Provide the (X, Y) coordinate of the cell's center where the given text is located.  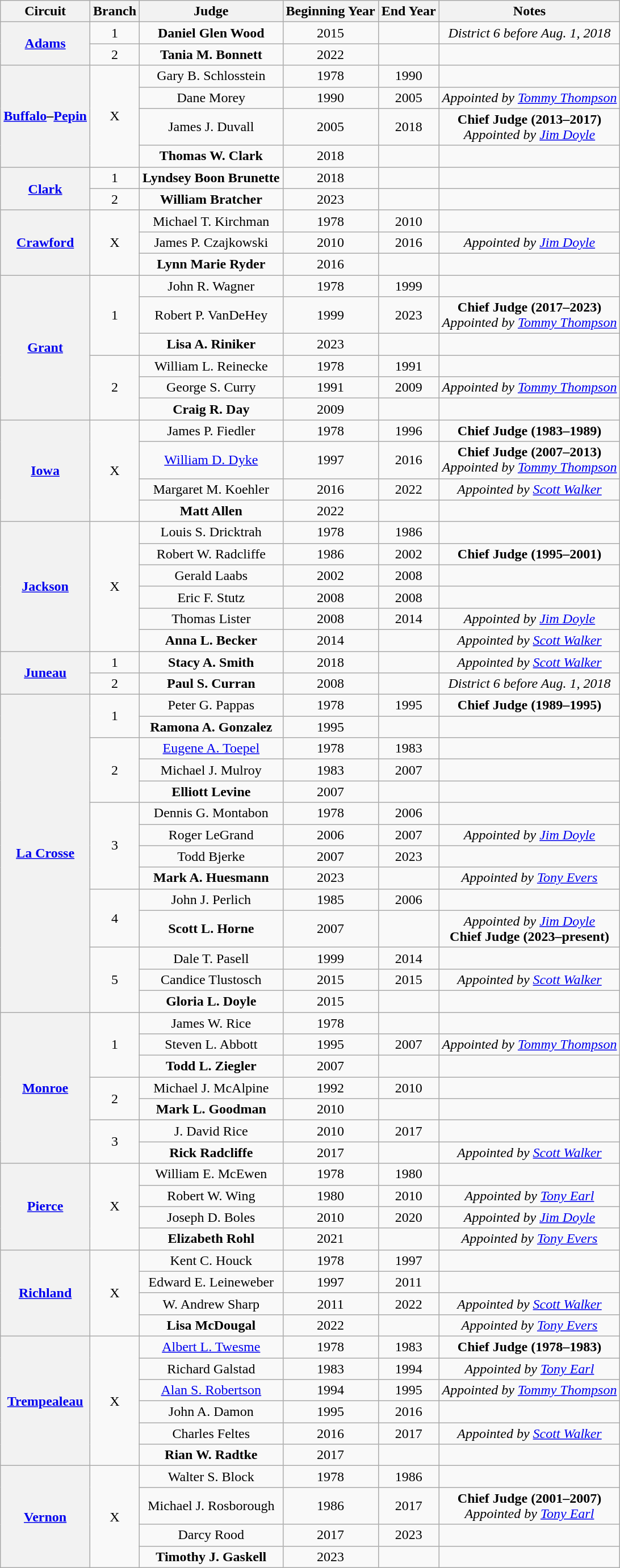
Daniel Glen Wood (211, 33)
Timothy J. Gaskell (211, 1557)
Chief Judge (2007–2013)Appointed by Tommy Thompson (529, 460)
Michael T. Kirchman (211, 221)
James P. Fiedler (211, 431)
Clark (45, 188)
Gloria L. Doyle (211, 1001)
Branch (115, 11)
Chief Judge (2017–2023)Appointed by Tommy Thompson (529, 316)
Dane Morey (211, 98)
Adams (45, 44)
Matt Allen (211, 511)
Rian W. Radtke (211, 1455)
Thomas Lister (211, 619)
Lynn Marie Ryder (211, 264)
Roger LeGrand (211, 835)
John A. Damon (211, 1412)
End Year (409, 11)
Mark L. Goodman (211, 1109)
Margaret M. Koehler (211, 489)
Notes (529, 11)
Dale T. Pasell (211, 958)
Richard Galstad (211, 1368)
1992 (330, 1088)
Richland (45, 1293)
Albert L. Twesme (211, 1347)
Stacy A. Smith (211, 662)
Jackson (45, 586)
Appointed by Jim DoyleChief Judge (2023–present) (529, 928)
John J. Perlich (211, 899)
Paul S. Curran (211, 684)
1985 (330, 899)
Juneau (45, 673)
Chief Judge (1995–2001) (529, 554)
Robert P. VanDeHey (211, 316)
Lisa McDougal (211, 1325)
Chief Judge (1978–1983) (529, 1347)
Crawford (45, 242)
Michael J. McAlpine (211, 1088)
4 (115, 918)
Ramona A. Gonzalez (211, 727)
Robert W. Radcliffe (211, 554)
James P. Czajkowski (211, 242)
Grant (45, 347)
Monroe (45, 1088)
Tania M. Bonnett (211, 54)
Rick Radcliffe (211, 1153)
Dennis G. Montabon (211, 813)
James W. Rice (211, 1023)
J. David Rice (211, 1131)
Lyndsey Boon Brunette (211, 178)
Vernon (45, 1516)
1996 (409, 431)
Chief Judge (1983–1989) (529, 431)
Walter S. Block (211, 1477)
Todd Bjerke (211, 856)
Todd L. Ziegler (211, 1066)
James J. Duvall (211, 127)
Eric F. Stutz (211, 597)
William Bratcher (211, 199)
Darcy Rood (211, 1535)
W. Andrew Sharp (211, 1304)
Beginning Year (330, 11)
Kent C. Houck (211, 1260)
Thomas W. Clark (211, 156)
William L. Reinecke (211, 366)
2020 (409, 1217)
2021 (330, 1239)
Elizabeth Rohl (211, 1239)
Candice Tlustosch (211, 980)
Eugene A. Toepel (211, 749)
Scott L. Horne (211, 928)
Elliott Levine (211, 792)
5 (115, 980)
Trempealeau (45, 1401)
Chief Judge (2001–2007)Appointed by Tony Earl (529, 1506)
Gary B. Schlosstein (211, 76)
Buffalo–Pepin (45, 116)
William E. McEwen (211, 1174)
Louis S. Dricktrah (211, 532)
La Crosse (45, 854)
Robert W. Wing (211, 1196)
Anna L. Becker (211, 640)
Chief Judge (1989–1995) (529, 705)
Charles Feltes (211, 1434)
Circuit (45, 11)
Iowa (45, 471)
William D. Dyke (211, 460)
Chief Judge (2013–2017)Appointed by Jim Doyle (529, 127)
Michael J. Rosborough (211, 1506)
Lisa A. Riniker (211, 344)
George S. Curry (211, 388)
Steven L. Abbott (211, 1045)
Mark A. Huesmann (211, 878)
John R. Wagner (211, 285)
Craig R. Day (211, 409)
Peter G. Pappas (211, 705)
Alan S. Robertson (211, 1390)
Joseph D. Boles (211, 1217)
Judge (211, 11)
Michael J. Mulroy (211, 770)
Edward E. Leineweber (211, 1282)
Gerald Laabs (211, 575)
Pierce (45, 1207)
